From the cell containing the given text, extract its center point as [X, Y] coordinate. 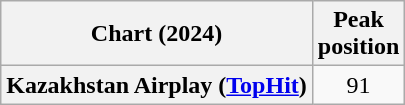
Chart (2024) [157, 34]
Kazakhstan Airplay (TopHit) [157, 85]
Peakposition [358, 34]
91 [358, 85]
